For the text-containing cell, return its midpoint in (x, y) coordinate format. 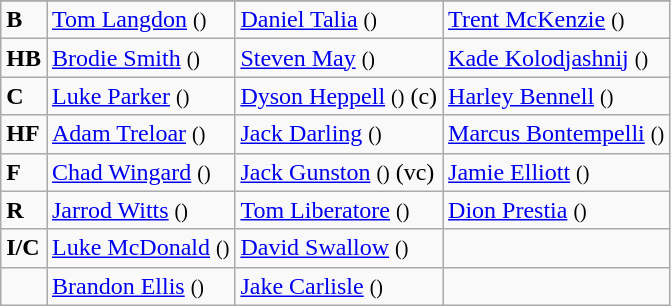
Jack Gunston () (vc) (339, 172)
Jarrod Witts () (140, 210)
Jack Darling () (339, 134)
Trent McKenzie () (556, 20)
Tom Langdon () (140, 20)
F (24, 172)
Kade Kolodjashnij () (556, 58)
R (24, 210)
Adam Treloar () (140, 134)
Dyson Heppell () (c) (339, 96)
Daniel Talia () (339, 20)
Luke McDonald () (140, 248)
Marcus Bontempelli () (556, 134)
Harley Bennell () (556, 96)
HB (24, 58)
I/C (24, 248)
Dion Prestia () (556, 210)
Brodie Smith () (140, 58)
Tom Liberatore () (339, 210)
Brandon Ellis () (140, 286)
B (24, 20)
C (24, 96)
Luke Parker () (140, 96)
Jake Carlisle () (339, 286)
Jamie Elliott () (556, 172)
Steven May () (339, 58)
David Swallow () (339, 248)
HF (24, 134)
Chad Wingard () (140, 172)
